Output the [X, Y] coordinate of the center of the cell containing the given text.  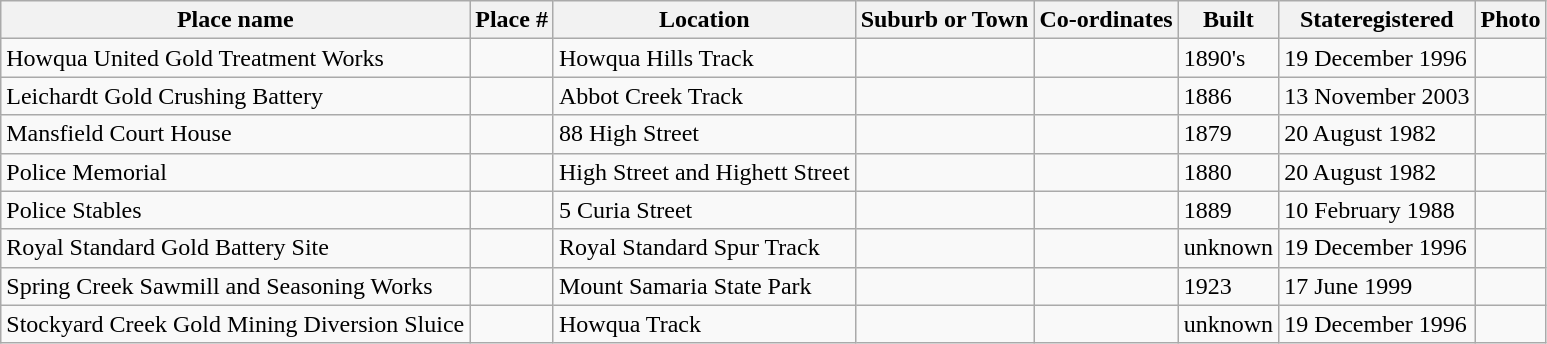
Spring Creek Sawmill and Seasoning Works [236, 286]
Place name [236, 20]
Place # [512, 20]
Police Stables [236, 210]
1890's [1228, 58]
Royal Standard Gold Battery Site [236, 248]
10 February 1988 [1377, 210]
5 Curia Street [704, 210]
1923 [1228, 286]
88 High Street [704, 134]
Stockyard Creek Gold Mining Diversion Sluice [236, 324]
13 November 2003 [1377, 96]
Police Memorial [236, 172]
17 June 1999 [1377, 286]
1889 [1228, 210]
Built [1228, 20]
1886 [1228, 96]
Howqua United Gold Treatment Works [236, 58]
Abbot Creek Track [704, 96]
Photo [1510, 20]
Stateregistered [1377, 20]
Location [704, 20]
Suburb or Town [944, 20]
High Street and Highett Street [704, 172]
Co-ordinates [1106, 20]
1880 [1228, 172]
Mansfield Court House [236, 134]
Howqua Hills Track [704, 58]
Mount Samaria State Park [704, 286]
Howqua Track [704, 324]
1879 [1228, 134]
Leichardt Gold Crushing Battery [236, 96]
Royal Standard Spur Track [704, 248]
